Extract the [x, y] coordinate from the center of the cell holding the provided text.  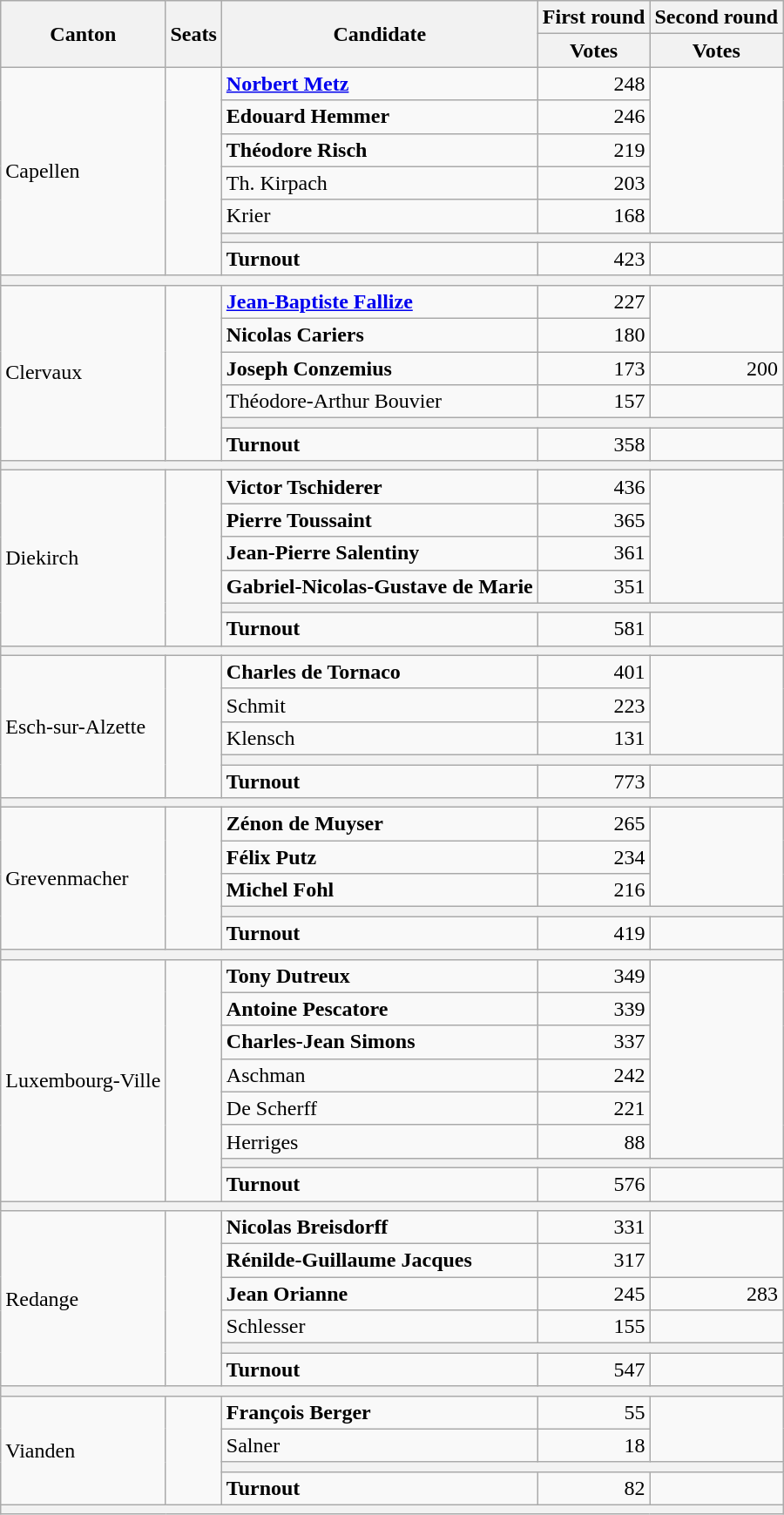
Nicolas Breisdorff [380, 1228]
339 [594, 1009]
Nicolas Cariers [380, 335]
419 [594, 933]
Grevenmacher [84, 878]
Jean-Baptiste Fallize [380, 301]
223 [594, 705]
157 [594, 402]
219 [594, 150]
265 [594, 824]
773 [594, 781]
55 [594, 1412]
242 [594, 1075]
423 [594, 259]
Salner [380, 1445]
Joseph Conzemius [380, 369]
Redange [84, 1298]
331 [594, 1228]
Herriges [380, 1141]
Luxembourg-Ville [84, 1080]
François Berger [380, 1412]
Esch-sur-Alzette [84, 727]
Canton [84, 34]
Diekirch [84, 558]
216 [594, 890]
358 [594, 444]
349 [594, 976]
Clervaux [84, 373]
131 [594, 738]
351 [594, 586]
203 [594, 183]
Pierre Toussaint [380, 520]
547 [594, 1370]
First round [594, 17]
Schmit [380, 705]
581 [594, 629]
Antoine Pescatore [380, 1009]
436 [594, 487]
88 [594, 1141]
246 [594, 117]
Th. Kirpach [380, 183]
Seats [193, 34]
Charles-Jean Simons [380, 1042]
Edouard Hemmer [380, 117]
401 [594, 672]
18 [594, 1445]
Schlesser [380, 1327]
245 [594, 1294]
Vianden [84, 1450]
Second round [716, 17]
200 [716, 369]
576 [594, 1184]
Michel Fohl [380, 890]
Théodore Risch [380, 150]
155 [594, 1327]
Rénilde-Guillaume Jacques [380, 1261]
Félix Putz [380, 857]
Tony Dutreux [380, 976]
Norbert Metz [380, 84]
221 [594, 1108]
Zénon de Muyser [380, 824]
248 [594, 84]
180 [594, 335]
173 [594, 369]
Aschman [380, 1075]
168 [594, 216]
Capellen [84, 171]
Klensch [380, 738]
337 [594, 1042]
Candidate [380, 34]
De Scherff [380, 1108]
Charles de Tornaco [380, 672]
82 [594, 1488]
Gabriel-Nicolas-Gustave de Marie [380, 586]
Krier [380, 216]
317 [594, 1261]
283 [716, 1294]
365 [594, 520]
Victor Tschiderer [380, 487]
361 [594, 553]
227 [594, 301]
Jean-Pierre Salentiny [380, 553]
234 [594, 857]
Théodore-Arthur Bouvier [380, 402]
Jean Orianne [380, 1294]
